Output the [x, y] coordinate of the center of the cell containing the given text.  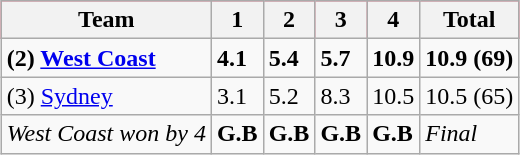
5.2 [289, 96]
3.1 [237, 96]
4 [394, 20]
(2) West Coast [106, 58]
Final [470, 134]
10.5 (65) [470, 96]
Team [106, 20]
10.5 [394, 96]
3 [341, 20]
West Coast won by 4 [106, 134]
8.3 [341, 96]
1 [237, 20]
10.9 [394, 58]
Total [470, 20]
5.7 [341, 58]
5.4 [289, 58]
(3) Sydney [106, 96]
4.1 [237, 58]
10.9 (69) [470, 58]
2 [289, 20]
